Extract the [x, y] coordinate from the center of the cell holding the provided text.  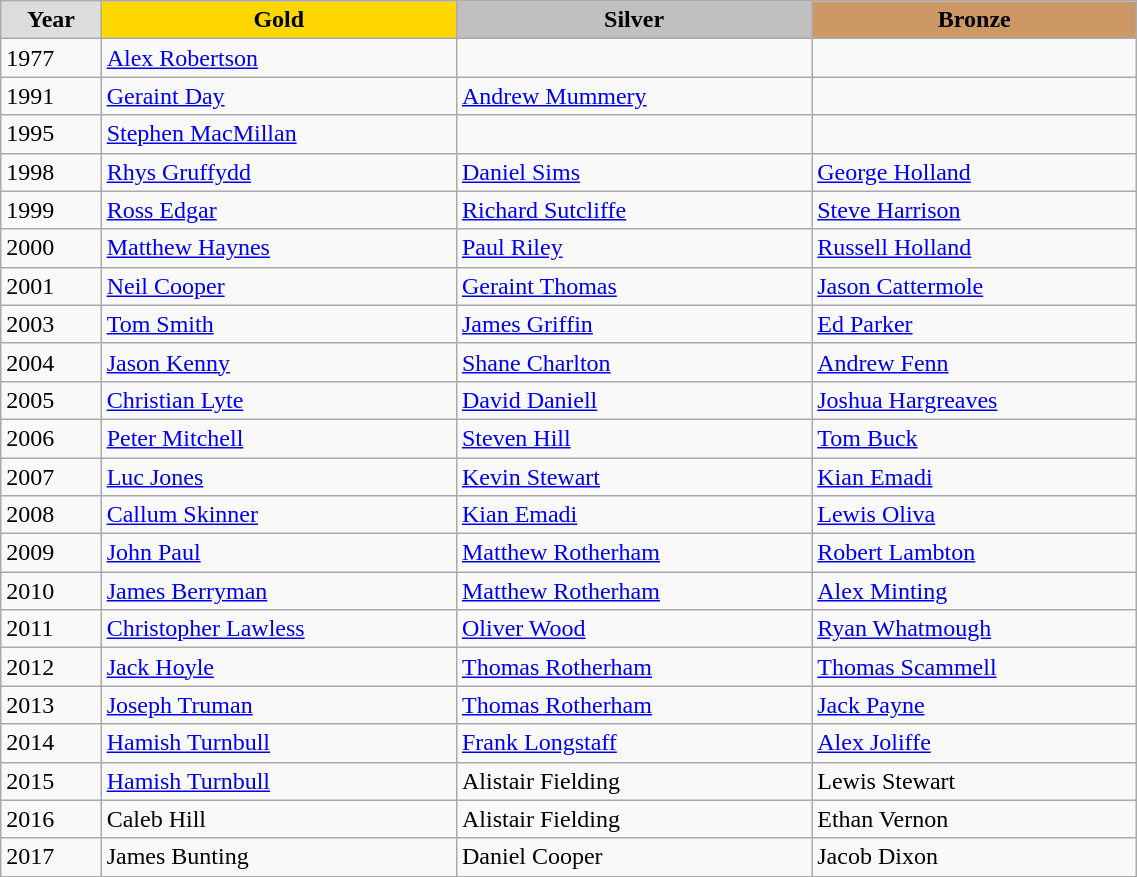
Ed Parker [974, 324]
Jason Kenny [278, 362]
Jason Cattermole [974, 286]
Ethan Vernon [974, 819]
Daniel Cooper [634, 857]
Callum Skinner [278, 515]
Luc Jones [278, 477]
Joseph Truman [278, 705]
1998 [51, 172]
Geraint Day [278, 96]
Alex Joliffe [974, 743]
George Holland [974, 172]
2011 [51, 629]
2016 [51, 819]
Caleb Hill [278, 819]
Joshua Hargreaves [974, 400]
Russell Holland [974, 248]
John Paul [278, 553]
Jack Hoyle [278, 667]
Bronze [974, 20]
Daniel Sims [634, 172]
1977 [51, 58]
2017 [51, 857]
2005 [51, 400]
Andrew Fenn [974, 362]
Stephen MacMillan [278, 134]
Robert Lambton [974, 553]
Shane Charlton [634, 362]
Lewis Stewart [974, 781]
Tom Buck [974, 438]
2014 [51, 743]
2006 [51, 438]
Ryan Whatmough [974, 629]
David Daniell [634, 400]
Steve Harrison [974, 210]
Matthew Haynes [278, 248]
Steven Hill [634, 438]
Frank Longstaff [634, 743]
Silver [634, 20]
2013 [51, 705]
Andrew Mummery [634, 96]
Rhys Gruffydd [278, 172]
Jack Payne [974, 705]
1999 [51, 210]
Lewis Oliva [974, 515]
James Bunting [278, 857]
Tom Smith [278, 324]
1995 [51, 134]
James Griffin [634, 324]
Alex Minting [974, 591]
2007 [51, 477]
Christian Lyte [278, 400]
Neil Cooper [278, 286]
2000 [51, 248]
2012 [51, 667]
2004 [51, 362]
2003 [51, 324]
Alex Robertson [278, 58]
2009 [51, 553]
Paul Riley [634, 248]
2008 [51, 515]
2010 [51, 591]
2015 [51, 781]
Jacob Dixon [974, 857]
Year [51, 20]
Geraint Thomas [634, 286]
James Berryman [278, 591]
Ross Edgar [278, 210]
Kevin Stewart [634, 477]
Gold [278, 20]
Peter Mitchell [278, 438]
Oliver Wood [634, 629]
Christopher Lawless [278, 629]
1991 [51, 96]
Thomas Scammell [974, 667]
Richard Sutcliffe [634, 210]
2001 [51, 286]
